Scan for the cell matching the given text and deliver its [X, Y] coordinate at center. 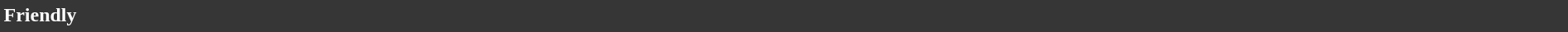
Friendly [784, 15]
